Extract the (X, Y) coordinate from the center of the cell holding the provided text.  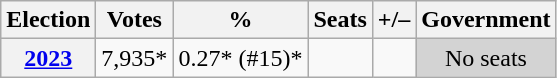
% (240, 20)
Election (48, 20)
Seats (340, 20)
0.27* (#15)* (240, 58)
+/– (394, 20)
Votes (134, 20)
Government (486, 20)
2023 (48, 58)
7,935* (134, 58)
No seats (486, 58)
